Identify which cell holds the provided text, then report its (X, Y) central coordinate. 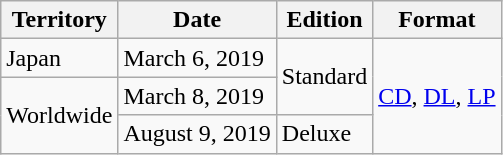
Deluxe (324, 134)
March 8, 2019 (197, 96)
Territory (60, 20)
Date (197, 20)
Standard (324, 77)
Format (437, 20)
Japan (60, 58)
Edition (324, 20)
March 6, 2019 (197, 58)
CD, DL, LP (437, 96)
August 9, 2019 (197, 134)
Worldwide (60, 115)
